For the text-containing cell, return its midpoint in [X, Y] coordinate format. 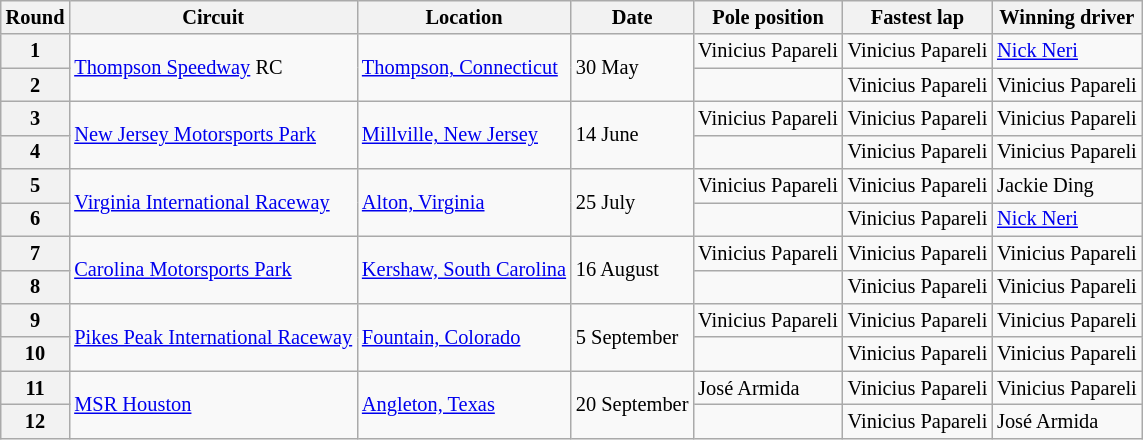
3 [36, 118]
5 September [632, 336]
Millville, New Jersey [464, 134]
20 September [632, 404]
7 [36, 253]
1 [36, 51]
14 June [632, 134]
Circuit [213, 17]
2 [36, 85]
New Jersey Motorsports Park [213, 134]
4 [36, 152]
Alton, Virginia [464, 202]
9 [36, 320]
16 August [632, 270]
Fastest lap [918, 17]
6 [36, 219]
Location [464, 17]
Angleton, Texas [464, 404]
Thompson Speedway RC [213, 68]
Pikes Peak International Raceway [213, 336]
12 [36, 421]
MSR Houston [213, 404]
10 [36, 354]
8 [36, 287]
30 May [632, 68]
Virginia International Raceway [213, 202]
Thompson, Connecticut [464, 68]
Carolina Motorsports Park [213, 270]
5 [36, 186]
Winning driver [1066, 17]
Jackie Ding [1066, 186]
Date [632, 17]
Kershaw, South Carolina [464, 270]
Round [36, 17]
25 July [632, 202]
Pole position [768, 17]
Fountain, Colorado [464, 336]
11 [36, 388]
